Scan for the cell matching the given text and deliver its [x, y] coordinate at center. 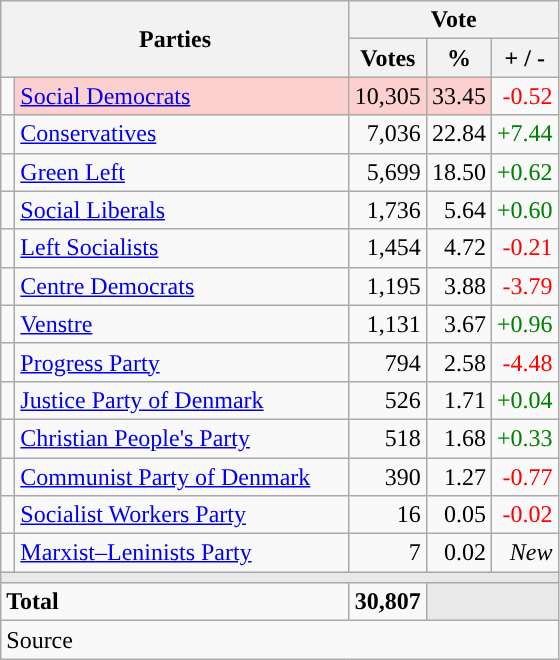
0.02 [458, 553]
-3.79 [524, 286]
22.84 [458, 134]
16 [388, 515]
Centre Democrats [182, 286]
33.45 [458, 96]
Parties [176, 39]
+ / - [524, 58]
% [458, 58]
+0.33 [524, 438]
Green Left [182, 172]
Justice Party of Denmark [182, 400]
7,036 [388, 134]
Vote [454, 20]
+0.62 [524, 172]
390 [388, 477]
1.68 [458, 438]
3.67 [458, 324]
1,454 [388, 248]
Progress Party [182, 362]
10,305 [388, 96]
1.71 [458, 400]
Christian People's Party [182, 438]
Social Democrats [182, 96]
Marxist–Leninists Party [182, 553]
4.72 [458, 248]
+0.60 [524, 210]
-0.77 [524, 477]
Venstre [182, 324]
Left Socialists [182, 248]
+7.44 [524, 134]
0.05 [458, 515]
+0.96 [524, 324]
18.50 [458, 172]
30,807 [388, 602]
794 [388, 362]
518 [388, 438]
Votes [388, 58]
1,195 [388, 286]
1,736 [388, 210]
5.64 [458, 210]
Communist Party of Denmark [182, 477]
+0.04 [524, 400]
-0.02 [524, 515]
Source [280, 640]
1,131 [388, 324]
Conservatives [182, 134]
1.27 [458, 477]
-0.21 [524, 248]
-4.48 [524, 362]
5,699 [388, 172]
526 [388, 400]
Social Liberals [182, 210]
2.58 [458, 362]
3.88 [458, 286]
7 [388, 553]
New [524, 553]
-0.52 [524, 96]
Total [176, 602]
Socialist Workers Party [182, 515]
